Capture the cell that displays the provided text and extract its (x, y) central coordinate. 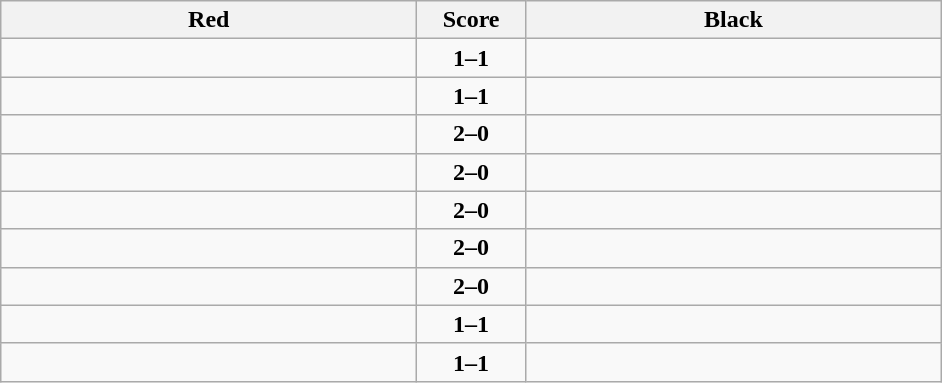
Red (209, 20)
Black (733, 20)
Score (472, 20)
